Identify which cell holds the provided text, then report its (x, y) central coordinate. 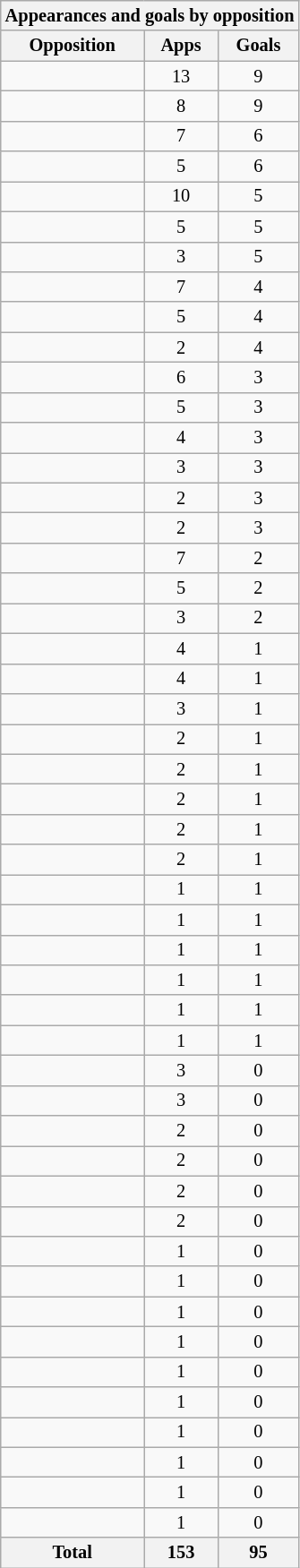
Opposition (73, 46)
13 (181, 76)
Total (73, 1553)
153 (181, 1553)
10 (181, 196)
Apps (181, 46)
Appearances and goals by opposition (150, 15)
Goals (259, 46)
95 (259, 1553)
8 (181, 106)
